Return (X, Y) of the center of cell containing provided text 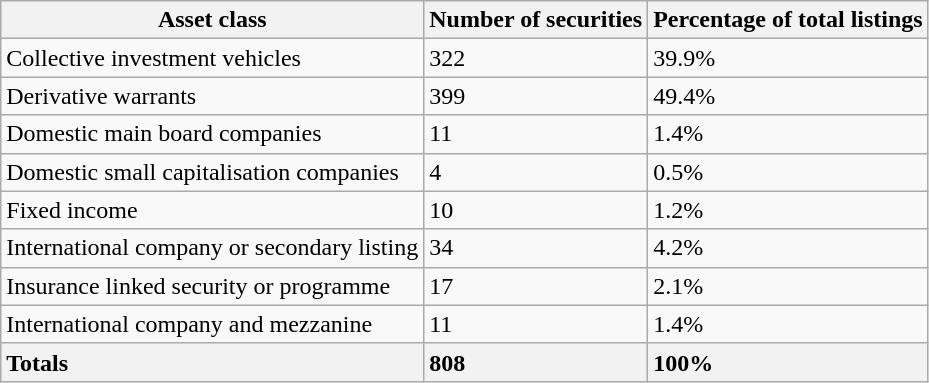
17 (536, 286)
0.5% (788, 172)
100% (788, 362)
Insurance linked security or programme (212, 286)
399 (536, 96)
Asset class (212, 20)
International company and mezzanine (212, 324)
Fixed income (212, 210)
39.9% (788, 58)
1.2% (788, 210)
4 (536, 172)
Domestic small capitalisation companies (212, 172)
2.1% (788, 286)
49.4% (788, 96)
Domestic main board companies (212, 134)
Derivative warrants (212, 96)
10 (536, 210)
34 (536, 248)
808 (536, 362)
International company or secondary listing (212, 248)
322 (536, 58)
Number of securities (536, 20)
Collective investment vehicles (212, 58)
4.2% (788, 248)
Totals (212, 362)
Percentage of total listings (788, 20)
